Output the [X, Y] coordinate of the center of the cell containing the given text.  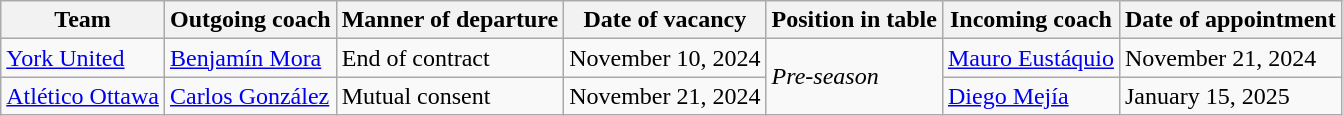
End of contract [450, 58]
York United [83, 58]
Date of vacancy [665, 20]
Mutual consent [450, 96]
Outgoing coach [250, 20]
November 10, 2024 [665, 58]
Atlético Ottawa [83, 96]
Incoming coach [1030, 20]
Benjamín Mora [250, 58]
Mauro Eustáquio [1030, 58]
Team [83, 20]
Pre-season [854, 77]
Manner of departure [450, 20]
Carlos González [250, 96]
Diego Mejía [1030, 96]
January 15, 2025 [1230, 96]
Date of appointment [1230, 20]
Position in table [854, 20]
